Scan for the cell matching the given text and deliver its [x, y] coordinate at center. 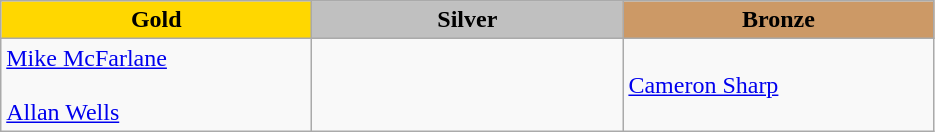
Mike McFarlaneAllan Wells [156, 85]
Silver [468, 20]
Bronze [778, 20]
Cameron Sharp [778, 85]
Gold [156, 20]
